Determine the (X, Y) coordinate at the center of the cell enclosing the given text.  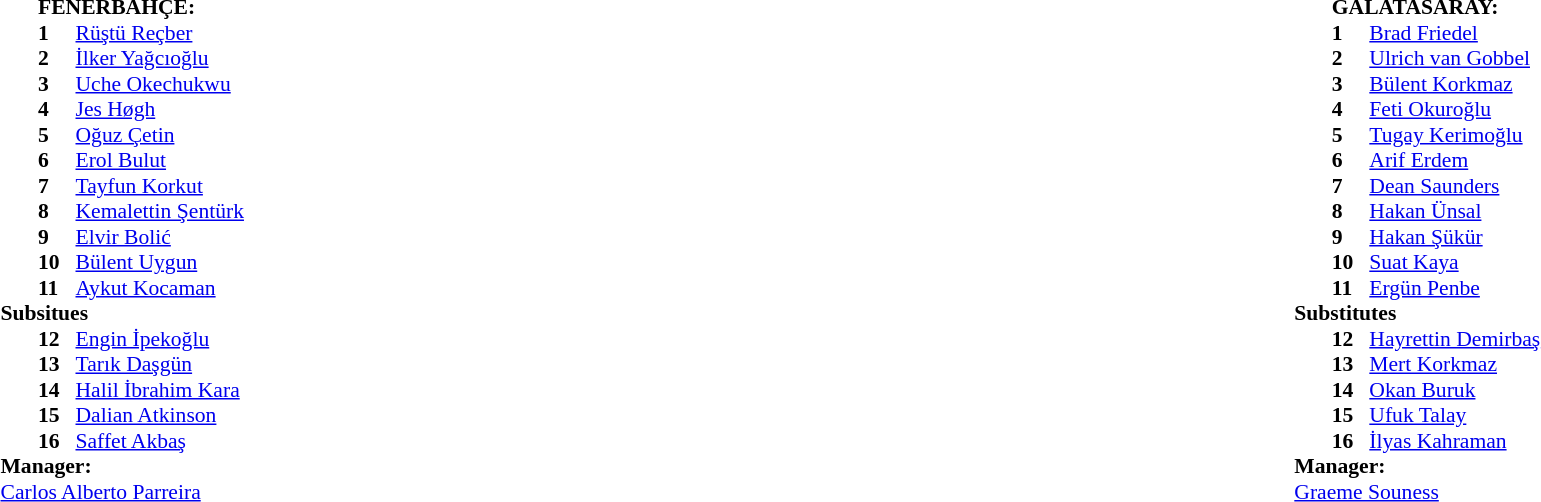
Ergün Penbe (1454, 288)
Mert Korkmaz (1454, 365)
Elvir Bolić (160, 237)
Feti Okuroğlu (1454, 109)
Ulrich van Gobbel (1454, 59)
Subsitues (122, 313)
İlyas Kahraman (1454, 441)
İlker Yağcıoğlu (160, 59)
Hakan Şükür (1454, 237)
Tarık Daşgün (160, 365)
Erol Bulut (160, 161)
Okan Buruk (1454, 390)
Uche Okechukwu (160, 84)
Oğuz Çetin (160, 135)
Hakan Ünsal (1454, 211)
Tugay Kerimoğlu (1454, 135)
Rüştü Reçber (160, 33)
Bülent Uygun (160, 263)
Kemalettin Şentürk (160, 211)
Substitutes (1417, 313)
Saffet Akbaş (160, 441)
Halil İbrahim Kara (160, 390)
Jes Høgh (160, 109)
Bülent Korkmaz (1454, 84)
Aykut Kocaman (160, 288)
Hayrettin Demirbaş (1454, 339)
Ufuk Talay (1454, 415)
Dean Saunders (1454, 186)
Tayfun Korkut (160, 186)
Brad Friedel (1454, 33)
Arif Erdem (1454, 161)
Suat Kaya (1454, 263)
Dalian Atkinson (160, 415)
Engin İpekoğlu (160, 339)
